Capture the cell that displays the provided text and extract its (X, Y) central coordinate. 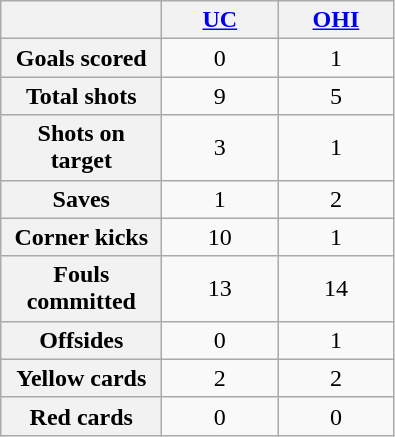
13 (220, 288)
3 (220, 148)
14 (336, 288)
Saves (82, 199)
Red cards (82, 416)
Offsides (82, 340)
Corner kicks (82, 237)
Shots on target (82, 148)
Goals scored (82, 58)
Total shots (82, 96)
Yellow cards (82, 378)
OHI (336, 20)
9 (220, 96)
10 (220, 237)
5 (336, 96)
UC (220, 20)
Fouls committed (82, 288)
